Pinpoint the cell where the given text exists, returning its [x, y] midpoint coordinate. 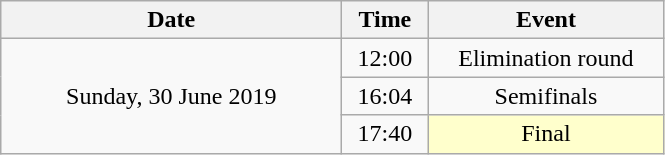
16:04 [385, 96]
Time [385, 20]
Event [546, 20]
Sunday, 30 June 2019 [172, 96]
Elimination round [546, 58]
12:00 [385, 58]
Semifinals [546, 96]
Final [546, 134]
17:40 [385, 134]
Date [172, 20]
